Capture the cell that displays the provided text and extract its [x, y] central coordinate. 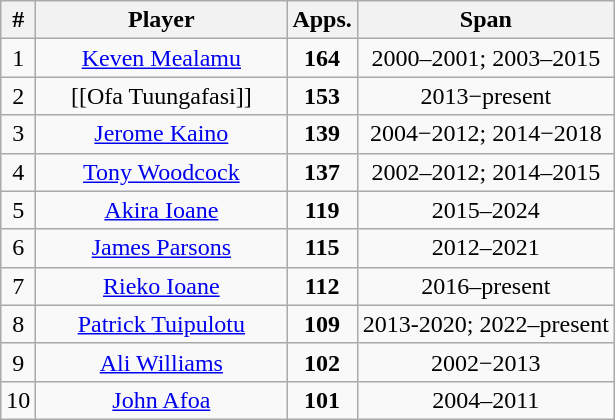
2000–2001; 2003–2015 [486, 58]
John Afoa [162, 400]
109 [322, 324]
Apps. [322, 20]
6 [18, 248]
[[Ofa Tuungafasi]] [162, 96]
112 [322, 286]
Ali Williams [162, 362]
139 [322, 134]
5 [18, 210]
2 [18, 96]
James Parsons [162, 248]
119 [322, 210]
10 [18, 400]
2016–present [486, 286]
4 [18, 172]
3 [18, 134]
Rieko Ioane [162, 286]
Patrick Tuipulotu [162, 324]
Player [162, 20]
2002–2012; 2014–2015 [486, 172]
Tony Woodcock [162, 172]
8 [18, 324]
102 [322, 362]
Jerome Kaino [162, 134]
115 [322, 248]
101 [322, 400]
2015–2024 [486, 210]
2004−2012; 2014−2018 [486, 134]
# [18, 20]
1 [18, 58]
2013−present [486, 96]
2002−2013 [486, 362]
2012–2021 [486, 248]
2004–2011 [486, 400]
Akira Ioane [162, 210]
2013-2020; 2022–present [486, 324]
153 [322, 96]
137 [322, 172]
7 [18, 286]
164 [322, 58]
Keven Mealamu [162, 58]
Span [486, 20]
9 [18, 362]
